Output the (X, Y) coordinate of the center of the cell containing the given text.  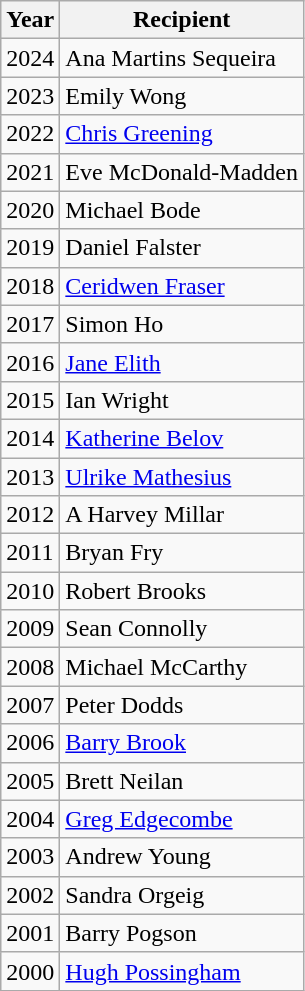
Barry Brook (182, 743)
Hugh Possingham (182, 971)
2021 (30, 172)
Ana Martins Sequeira (182, 58)
Greg Edgecombe (182, 819)
2005 (30, 781)
2018 (30, 286)
Daniel Falster (182, 248)
Barry Pogson (182, 933)
2002 (30, 895)
2014 (30, 438)
Michael McCarthy (182, 667)
Katherine Belov (182, 438)
Michael Bode (182, 210)
Jane Elith (182, 362)
2012 (30, 515)
Robert Brooks (182, 591)
Simon Ho (182, 324)
2020 (30, 210)
Ian Wright (182, 400)
Recipient (182, 20)
2008 (30, 667)
Ulrike Mathesius (182, 477)
Year (30, 20)
2019 (30, 248)
2011 (30, 553)
2000 (30, 971)
Ceridwen Fraser (182, 286)
2024 (30, 58)
Chris Greening (182, 134)
2003 (30, 857)
2017 (30, 324)
2016 (30, 362)
Emily Wong (182, 96)
2010 (30, 591)
2013 (30, 477)
Brett Neilan (182, 781)
2006 (30, 743)
2023 (30, 96)
Sean Connolly (182, 629)
Peter Dodds (182, 705)
Andrew Young (182, 857)
2022 (30, 134)
2001 (30, 933)
Sandra Orgeig (182, 895)
A Harvey Millar (182, 515)
Eve McDonald-Madden (182, 172)
2015 (30, 400)
Bryan Fry (182, 553)
2007 (30, 705)
2009 (30, 629)
2004 (30, 819)
